Find where the given text appears and provide that cell's center as (x, y) coordinate. 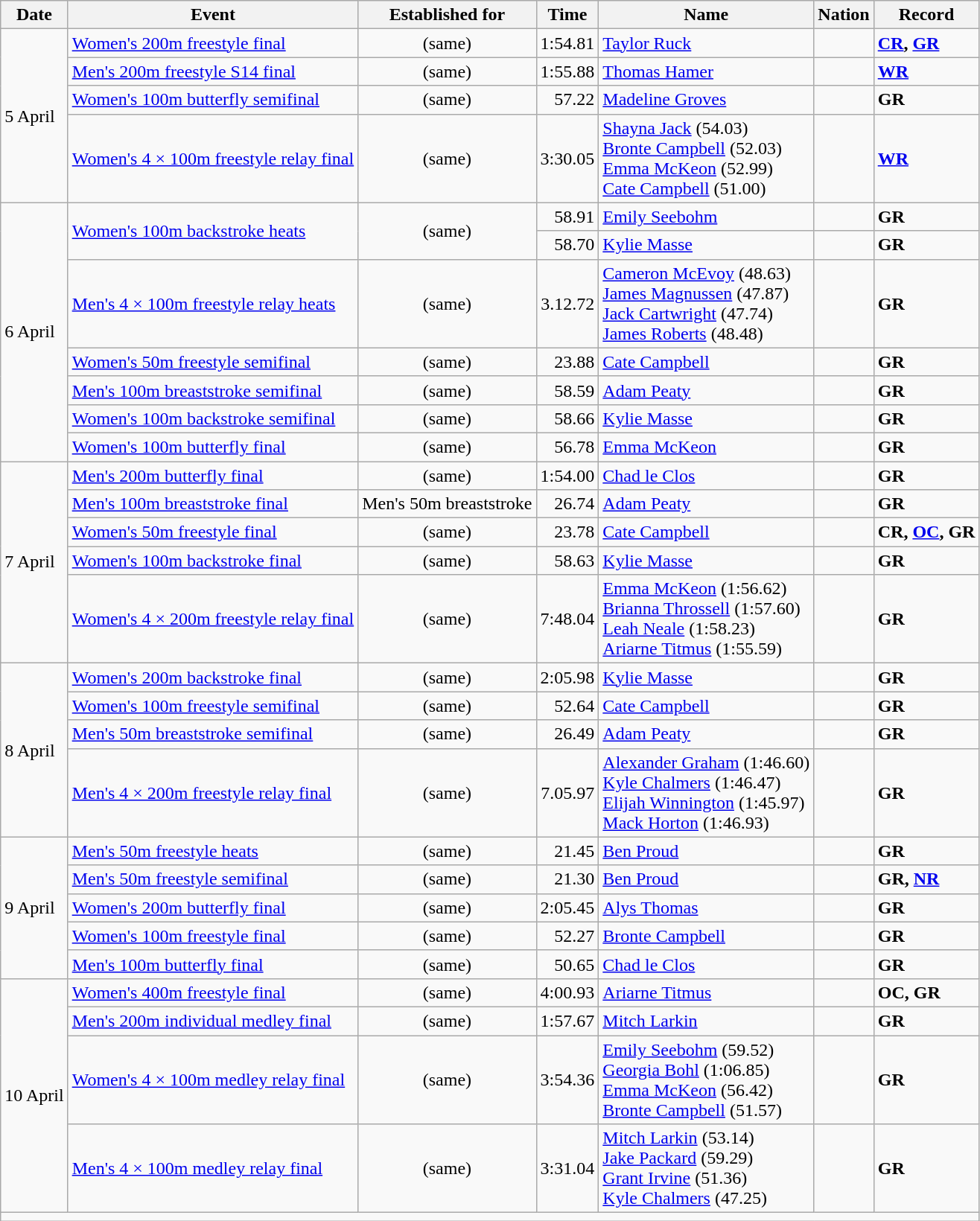
Cameron McEvoy (48.63)James Magnussen (47.87)Jack Cartwright (47.74)James Roberts (48.48) (706, 304)
Women's 50m freestyle semifinal (213, 362)
Men's 100m breaststroke semifinal (213, 390)
Thomas Hamer (706, 71)
OC, GR (926, 992)
26.49 (567, 734)
Madeline Groves (706, 100)
3:54.36 (567, 1080)
Bronte Campbell (706, 936)
Taylor Ruck (706, 43)
1:54.81 (567, 43)
21.45 (567, 851)
52.27 (567, 936)
9 April (34, 908)
Shayna Jack (54.03)Bronte Campbell (52.03)Emma McKeon (52.99)Cate Campbell (51.00) (706, 158)
2:05.45 (567, 908)
Alys Thomas (706, 908)
Women's 200m butterfly final (213, 908)
6 April (34, 332)
Men's 4 × 100m medley relay final (213, 1169)
Men's 100m butterfly final (213, 964)
23.78 (567, 532)
7.05.97 (567, 792)
Women's 100m freestyle semifinal (213, 706)
Nation (844, 15)
Men's 50m breaststroke semifinal (213, 734)
3:30.05 (567, 158)
Alexander Graham (1:46.60)Kyle Chalmers (1:46.47)Elijah Winnington (1:45.97)Mack Horton (1:46.93) (706, 792)
Emily Seebohm (706, 217)
Men's 4 × 200m freestyle relay final (213, 792)
57.22 (567, 100)
58.63 (567, 561)
CR, GR (926, 43)
Women's 4 × 100m freestyle relay final (213, 158)
23.88 (567, 362)
Mitch Larkin (706, 1021)
50.65 (567, 964)
Men's 200m individual medley final (213, 1021)
Ariarne Titmus (706, 992)
Women's 100m freestyle final (213, 936)
Men's 100m breaststroke final (213, 504)
58.70 (567, 245)
Women's 100m backstroke final (213, 561)
Time (567, 15)
Women's 400m freestyle final (213, 992)
1:57.67 (567, 1021)
56.78 (567, 447)
5 April (34, 116)
Men's 200m freestyle S14 final (213, 71)
Women's 50m freestyle final (213, 532)
52.64 (567, 706)
Women's 100m butterfly semifinal (213, 100)
8 April (34, 750)
Women's 4 × 200m freestyle relay final (213, 619)
Emma McKeon (1:56.62)Brianna Throssell (1:57.60)Leah Neale (1:58.23)Ariarne Titmus (1:55.59) (706, 619)
7:48.04 (567, 619)
58.66 (567, 418)
Mitch Larkin (53.14)Jake Packard (59.29)Grant Irvine (51.36)Kyle Chalmers (47.25) (706, 1169)
58.91 (567, 217)
10 April (34, 1095)
Women's 100m butterfly final (213, 447)
1:54.00 (567, 476)
Record (926, 15)
58.59 (567, 390)
Men's 200m butterfly final (213, 476)
4:00.93 (567, 992)
Men's 4 × 100m freestyle relay heats (213, 304)
Established for (447, 15)
Women's 100m backstroke heats (213, 231)
Men's 50m freestyle heats (213, 851)
Women's 4 × 100m medley relay final (213, 1080)
Name (706, 15)
Date (34, 15)
21.30 (567, 879)
Men's 50m freestyle semifinal (213, 879)
Emily Seebohm (59.52)Georgia Bohl (1:06.85)Emma McKeon (56.42)Bronte Campbell (51.57) (706, 1080)
3.12.72 (567, 304)
Emma McKeon (706, 447)
26.74 (567, 504)
2:05.98 (567, 678)
Men's 50m breaststroke (447, 504)
Women's 100m backstroke semifinal (213, 418)
1:55.88 (567, 71)
Women's 200m freestyle final (213, 43)
7 April (34, 563)
3:31.04 (567, 1169)
Women's 200m backstroke final (213, 678)
GR, NR (926, 879)
Event (213, 15)
CR, OC, GR (926, 532)
